Detect which cell encompasses the target text, then output its [X, Y] center coordinate. 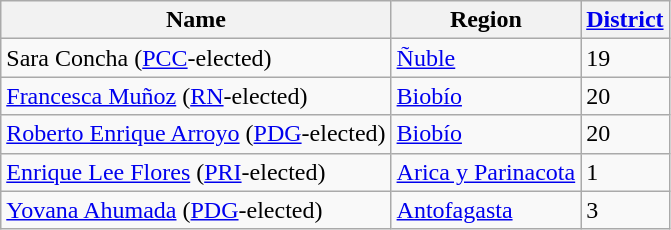
Antofagasta [486, 210]
Region [486, 20]
Name [196, 20]
3 [625, 210]
Arica y Parinacota [486, 172]
1 [625, 172]
Enrique Lee Flores (PRI-elected) [196, 172]
19 [625, 58]
Sara Concha (PCC-elected) [196, 58]
Yovana Ahumada (PDG-elected) [196, 210]
Ñuble [486, 58]
Roberto Enrique Arroyo (PDG-elected) [196, 134]
District [625, 20]
Francesca Muñoz (RN-elected) [196, 96]
